For the text-containing cell, return its midpoint in (x, y) coordinate format. 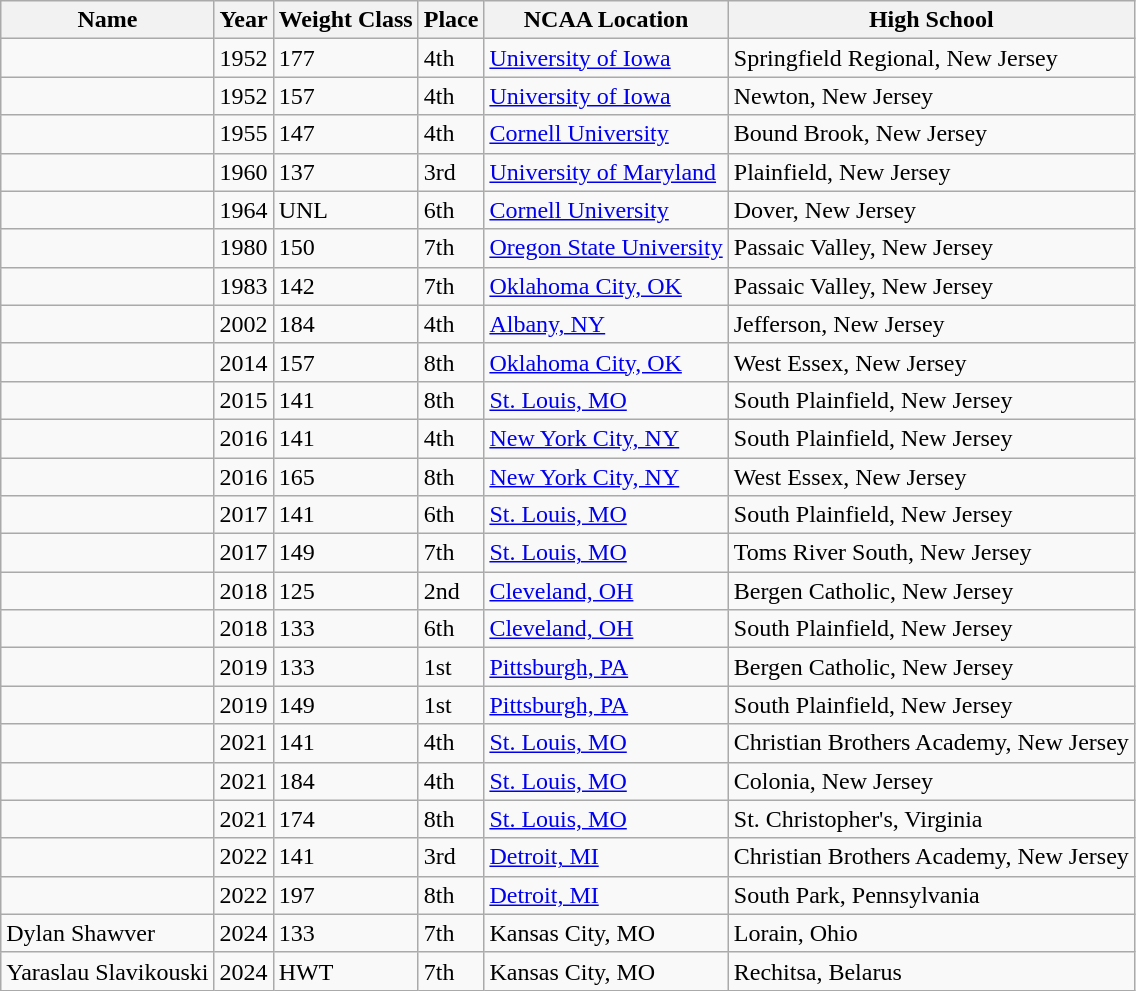
197 (346, 895)
174 (346, 819)
Newton, New Jersey (931, 96)
1955 (244, 134)
125 (346, 591)
147 (346, 134)
2002 (244, 324)
Colonia, New Jersey (931, 781)
1964 (244, 210)
Dover, New Jersey (931, 210)
Rechitsa, Belarus (931, 971)
Springfield Regional, New Jersey (931, 58)
Oregon State University (606, 248)
University of Maryland (606, 172)
High School (931, 20)
1980 (244, 248)
Plainfield, New Jersey (931, 172)
Dylan Shawver (108, 933)
Toms River South, New Jersey (931, 553)
1983 (244, 286)
Jefferson, New Jersey (931, 324)
Name (108, 20)
UNL (346, 210)
Albany, NY (606, 324)
2014 (244, 362)
Place (451, 20)
South Park, Pennsylvania (931, 895)
2015 (244, 400)
Yaraslau Slavikouski (108, 971)
165 (346, 477)
142 (346, 286)
177 (346, 58)
2nd (451, 591)
St. Christopher's, Virginia (931, 819)
1960 (244, 172)
150 (346, 248)
137 (346, 172)
Weight Class (346, 20)
Lorain, Ohio (931, 933)
Year (244, 20)
NCAA Location (606, 20)
Bound Brook, New Jersey (931, 134)
HWT (346, 971)
